Detect which cell encompasses the target text, then output its [X, Y] center coordinate. 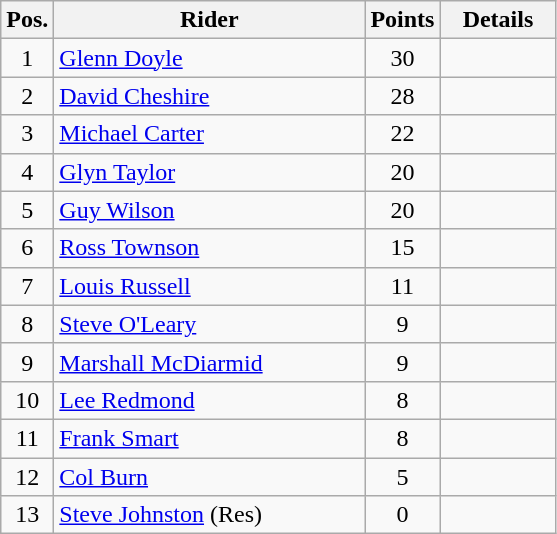
Points [402, 20]
David Cheshire [210, 96]
4 [28, 172]
Guy Wilson [210, 210]
22 [402, 134]
10 [28, 400]
1 [28, 58]
Details [498, 20]
Lee Redmond [210, 400]
30 [402, 58]
Michael Carter [210, 134]
6 [28, 248]
28 [402, 96]
Rider [210, 20]
13 [28, 515]
12 [28, 477]
Steve Johnston (Res) [210, 515]
Ross Townson [210, 248]
Steve O'Leary [210, 324]
Pos. [28, 20]
Glenn Doyle [210, 58]
0 [402, 515]
7 [28, 286]
15 [402, 248]
2 [28, 96]
Louis Russell [210, 286]
Glyn Taylor [210, 172]
Col Burn [210, 477]
Marshall McDiarmid [210, 362]
Frank Smart [210, 438]
3 [28, 134]
